Locate the cell with the specified text and output its (x, y) center coordinate. 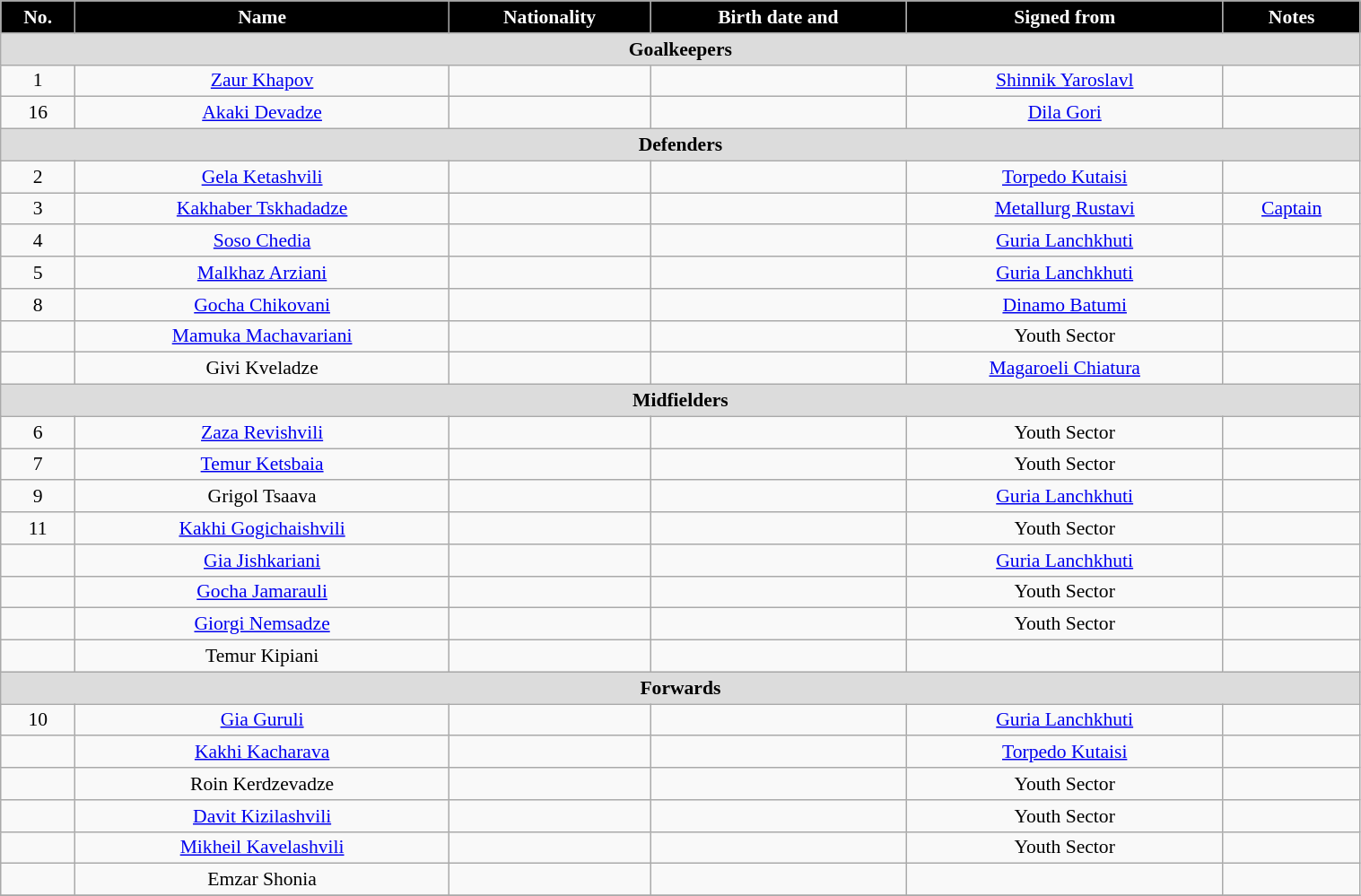
Malkhaz Arziani (262, 273)
7 (38, 465)
Nationality (550, 17)
11 (38, 528)
Magaroeli Chiatura (1064, 369)
Midfielders (680, 401)
Goalkeepers (680, 49)
Dila Gori (1064, 113)
Temur Kipiani (262, 657)
Forwards (680, 688)
6 (38, 432)
10 (38, 720)
8 (38, 305)
1 (38, 81)
Giorgi Nemsadze (262, 624)
Kakhaber Tskhadadze (262, 209)
Captain (1292, 209)
Mamuka Machavariani (262, 336)
Gia Guruli (262, 720)
Givi Kveladze (262, 369)
Soso Chedia (262, 241)
Dinamo Batumi (1064, 305)
Kakhi Kacharava (262, 752)
9 (38, 497)
Zaur Khapov (262, 81)
Shinnik Yaroslavl (1064, 81)
Zaza Revishvili (262, 432)
Gocha Chikovani (262, 305)
Temur Ketsbaia (262, 465)
16 (38, 113)
Defenders (680, 145)
Name (262, 17)
Birth date and (779, 17)
Roin Kerdzevadze (262, 784)
Gela Ketashvili (262, 177)
Gia Jishkariani (262, 561)
Davit Kizilashvili (262, 816)
Kakhi Gogichaishvili (262, 528)
Akaki Devadze (262, 113)
Signed from (1064, 17)
2 (38, 177)
Mikheil Kavelashvili (262, 848)
Metallurg Rustavi (1064, 209)
Notes (1292, 17)
Emzar Shonia (262, 880)
Grigol Tsaava (262, 497)
Gocha Jamarauli (262, 592)
4 (38, 241)
No. (38, 17)
5 (38, 273)
3 (38, 209)
